Return the (X, Y) coordinate for the center point of the cell that contains the specified text.  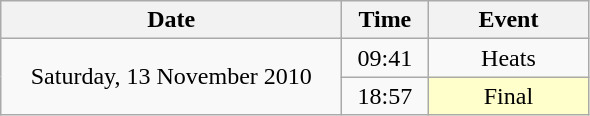
Heats (508, 58)
Time (385, 20)
Saturday, 13 November 2010 (172, 77)
Event (508, 20)
09:41 (385, 58)
18:57 (385, 96)
Final (508, 96)
Date (172, 20)
